Find where the given text appears and provide that cell's center as [x, y] coordinate. 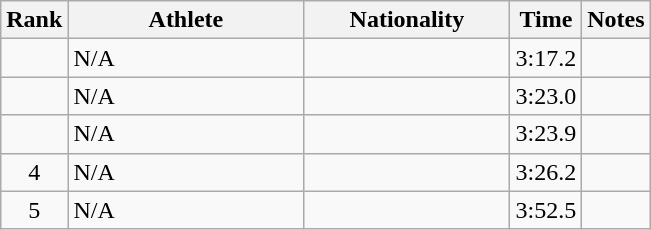
3:23.9 [546, 134]
Nationality [407, 20]
Time [546, 20]
Rank [34, 20]
3:17.2 [546, 58]
3:52.5 [546, 210]
3:23.0 [546, 96]
3:26.2 [546, 172]
4 [34, 172]
Notes [616, 20]
5 [34, 210]
Athlete [186, 20]
